Return the [x, y] coordinate for the center point of the cell that contains the specified text.  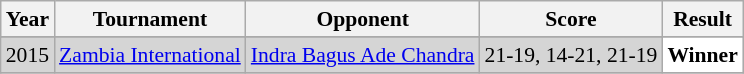
21-19, 14-21, 21-19 [572, 55]
2015 [28, 55]
Indra Bagus Ade Chandra [363, 55]
Year [28, 19]
Result [702, 19]
Zambia International [150, 55]
Tournament [150, 19]
Score [572, 19]
Opponent [363, 19]
Winner [702, 55]
